Return [x, y] of the center of cell containing provided text 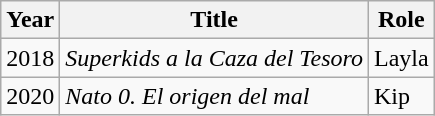
2020 [30, 96]
Layla [401, 58]
Title [214, 20]
Nato 0. El origen del mal [214, 96]
Superkids a la Caza del Tesoro [214, 58]
Kip [401, 96]
Role [401, 20]
2018 [30, 58]
Year [30, 20]
